Provide the (x, y) coordinate of the cell's center where the given text is located.  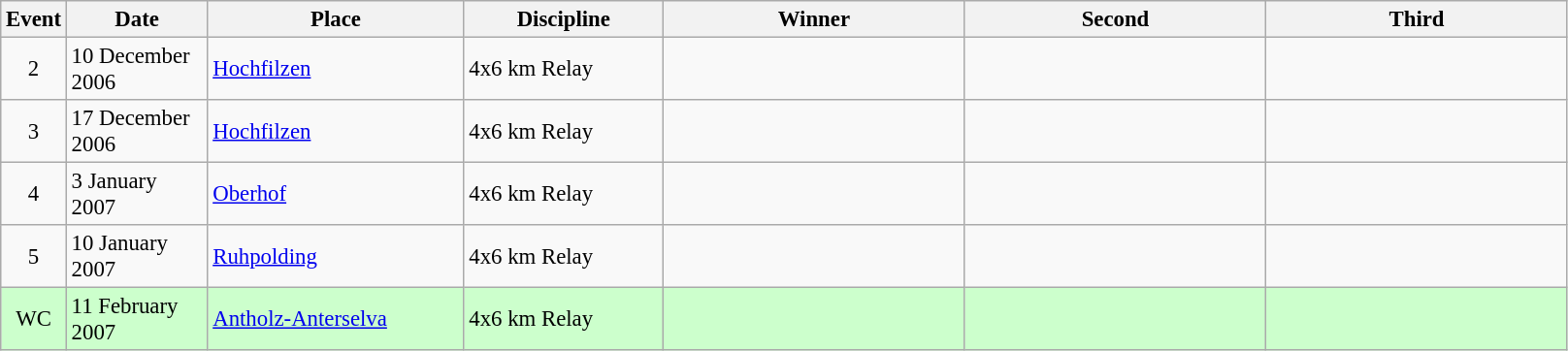
5 (34, 256)
3 (34, 132)
2 (34, 70)
Second (1116, 19)
Winner (815, 19)
Ruhpolding (336, 256)
10 January 2007 (137, 256)
Date (137, 19)
Antholz-Anterselva (336, 320)
WC (34, 320)
11 February 2007 (137, 320)
4 (34, 194)
Oberhof (336, 194)
3 January 2007 (137, 194)
Place (336, 19)
Discipline (564, 19)
17 December 2006 (137, 132)
Third (1417, 19)
10 December 2006 (137, 70)
Event (34, 19)
